Return the (x, y) coordinate for the center point of the cell that contains the specified text.  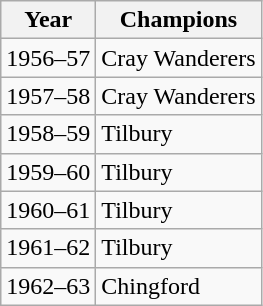
1962–63 (48, 286)
1958–59 (48, 134)
Year (48, 20)
Champions (178, 20)
Chingford (178, 286)
1959–60 (48, 172)
1960–61 (48, 210)
1961–62 (48, 248)
1956–57 (48, 58)
1957–58 (48, 96)
